Locate the cell with the specified text and output its [x, y] center coordinate. 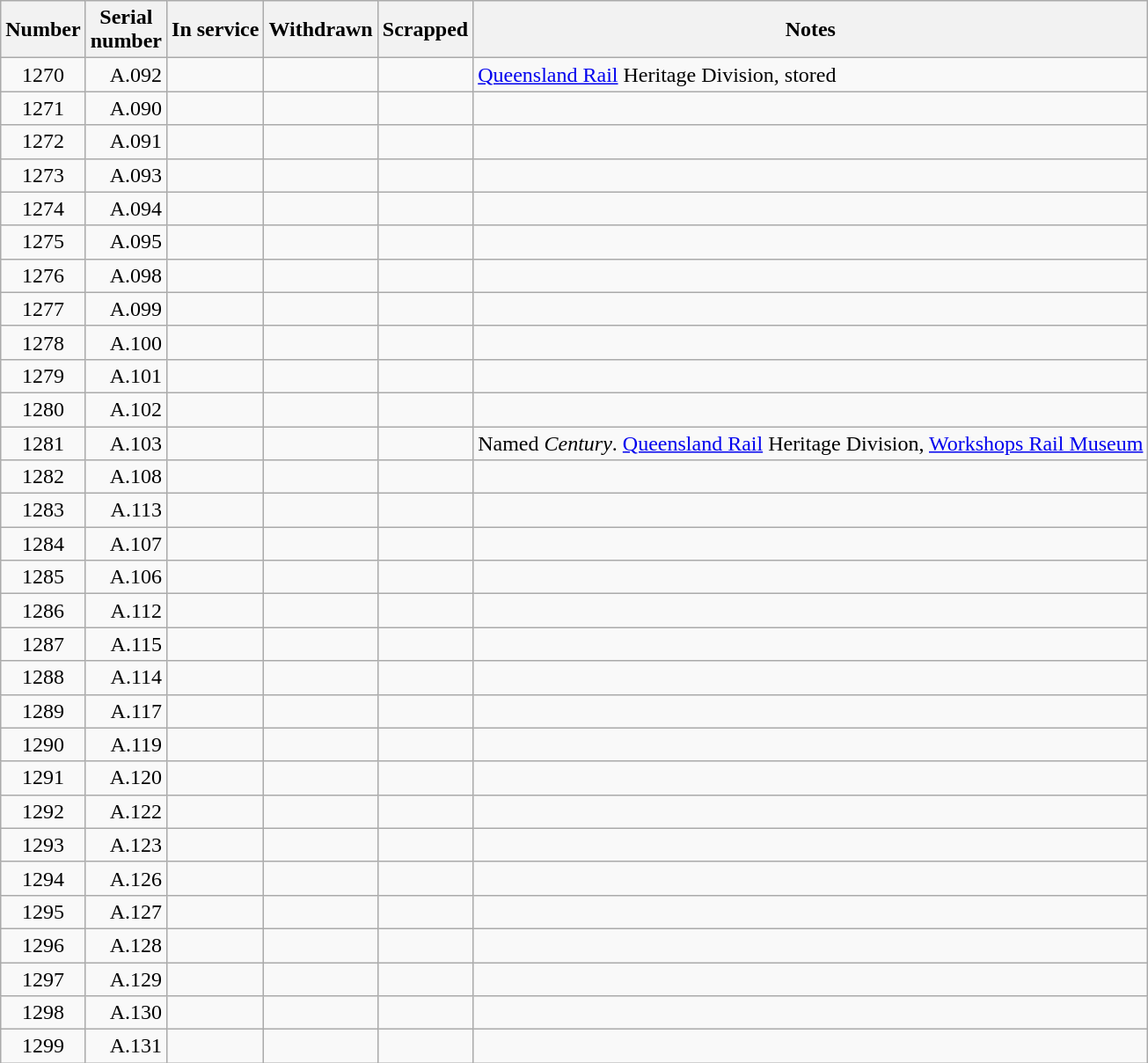
1270 [43, 75]
Queensland Rail Heritage Division, stored [811, 75]
1279 [43, 376]
Notes [811, 30]
1290 [43, 744]
1275 [43, 242]
A.126 [126, 878]
A.112 [126, 611]
A.090 [126, 108]
A.131 [126, 1046]
A.101 [126, 376]
1284 [43, 544]
1274 [43, 209]
1291 [43, 778]
1295 [43, 912]
Scrapped [425, 30]
1278 [43, 342]
1280 [43, 409]
1286 [43, 611]
A.102 [126, 409]
A.093 [126, 175]
1271 [43, 108]
A.108 [126, 477]
A.103 [126, 443]
A.115 [126, 644]
A.098 [126, 275]
A.119 [126, 744]
1297 [43, 979]
A.107 [126, 544]
A.113 [126, 510]
A.094 [126, 209]
A.122 [126, 811]
1288 [43, 678]
A.128 [126, 945]
A.130 [126, 1013]
Named Century. Queensland Rail Heritage Division, Workshops Rail Museum [811, 443]
A.100 [126, 342]
Serialnumber [126, 30]
A.129 [126, 979]
1293 [43, 845]
1298 [43, 1013]
1272 [43, 142]
A.092 [126, 75]
A.123 [126, 845]
1296 [43, 945]
Number [43, 30]
1292 [43, 811]
A.106 [126, 577]
1283 [43, 510]
1277 [43, 309]
A.127 [126, 912]
A.091 [126, 142]
1281 [43, 443]
Withdrawn [320, 30]
A.114 [126, 678]
1294 [43, 878]
1287 [43, 644]
1299 [43, 1046]
In service [216, 30]
1273 [43, 175]
A.095 [126, 242]
A.117 [126, 711]
1289 [43, 711]
1285 [43, 577]
1282 [43, 477]
A.120 [126, 778]
1276 [43, 275]
A.099 [126, 309]
